Capture the cell that displays the provided text and extract its [X, Y] central coordinate. 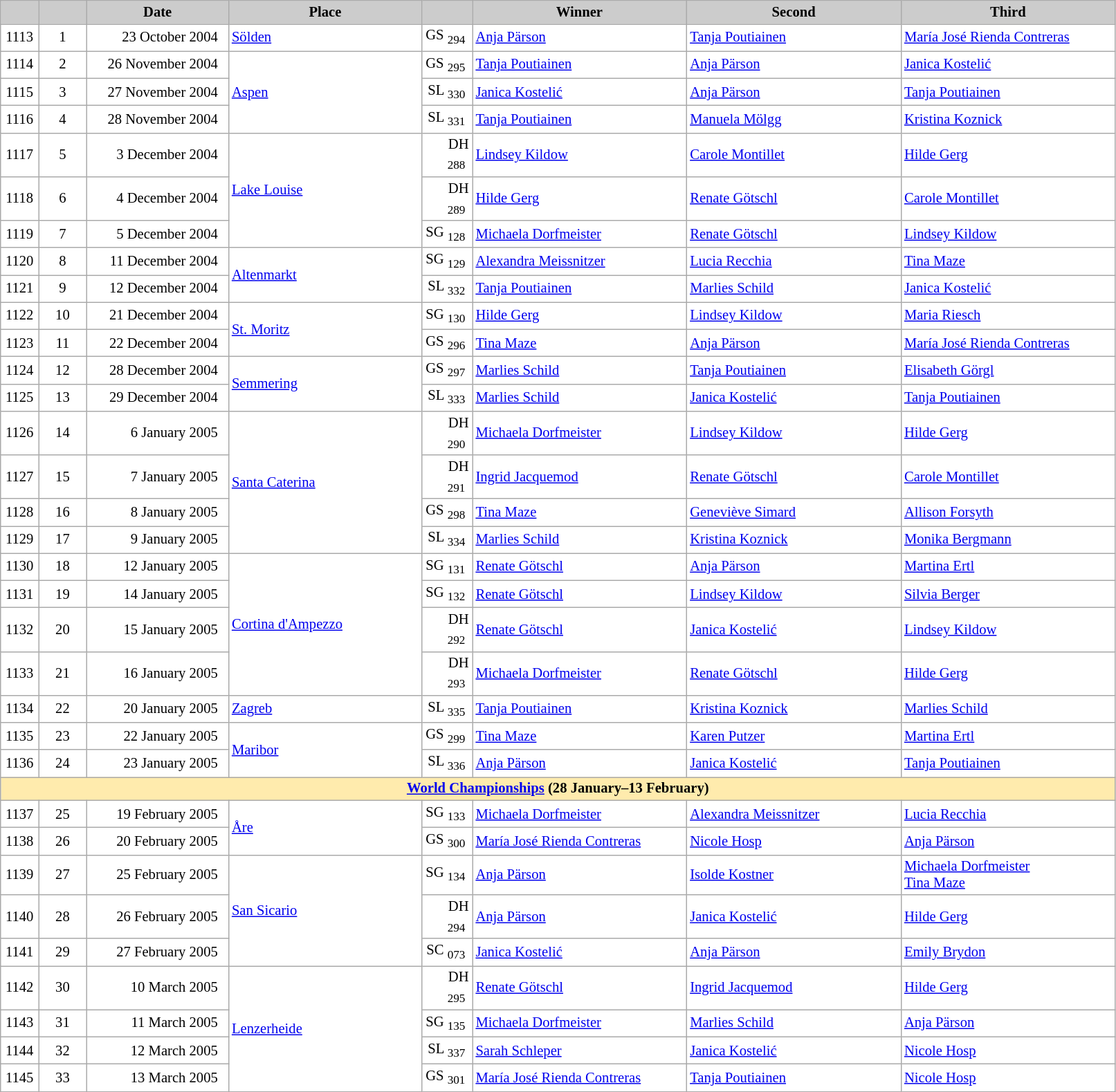
8 [63, 261]
1120 [19, 261]
27 November 2004 [158, 91]
29 [63, 952]
Michaela Dorfmeister Tina Maze [1008, 875]
16 January 2005 [158, 674]
GS 294 [447, 37]
1128 [19, 512]
1135 [19, 736]
25 [63, 813]
19 February 2005 [158, 813]
San Sicario [325, 910]
10 [63, 315]
15 [63, 477]
1142 [19, 988]
1123 [19, 343]
GS 298 [447, 512]
Åre [325, 827]
30 [63, 988]
9 January 2005 [158, 539]
1141 [19, 952]
13 [63, 397]
14 January 2005 [158, 593]
20 January 2005 [158, 708]
Maribor [325, 750]
1134 [19, 708]
1138 [19, 841]
11 March 2005 [158, 1024]
Date [158, 12]
1124 [19, 369]
20 February 2005 [158, 841]
SL 332 [447, 288]
SG 130 [447, 315]
1136 [19, 764]
12 March 2005 [158, 1050]
1122 [19, 315]
22 January 2005 [158, 736]
6 January 2005 [158, 433]
1126 [19, 433]
28 December 2004 [158, 369]
13 March 2005 [158, 1077]
1114 [19, 65]
GS 301 [447, 1077]
1139 [19, 875]
3 [63, 91]
Aspen [325, 92]
21 [63, 674]
2 [63, 65]
22 [63, 708]
24 [63, 764]
Altenmarkt [325, 275]
9 [63, 288]
1144 [19, 1050]
26 February 2005 [158, 917]
St. Moritz [325, 329]
18 [63, 567]
1125 [19, 397]
SG 128 [447, 234]
28 [63, 917]
19 [63, 593]
SG 135 [447, 1024]
1113 [19, 37]
SL 334 [447, 539]
World Championships (28 January–13 February) [558, 788]
Emily Brydon [1008, 952]
1143 [19, 1024]
Karen Putzer [794, 736]
SG 129 [447, 261]
Place [325, 12]
21 December 2004 [158, 315]
GS 296 [447, 343]
11 December 2004 [158, 261]
29 December 2004 [158, 397]
1131 [19, 593]
17 [63, 539]
3 December 2004 [158, 155]
23 January 2005 [158, 764]
Cortina d'Ampezzo [325, 624]
DH 290 [447, 433]
Third [1008, 12]
GS 295 [447, 65]
23 October 2004 [158, 37]
GS 297 [447, 369]
Semmering [325, 383]
DH 292 [447, 629]
Maria Riesch [1008, 315]
27 [63, 875]
1117 [19, 155]
1137 [19, 813]
Manuela Mölgg [794, 119]
22 December 2004 [158, 343]
Sarah Schleper [579, 1050]
5 December 2004 [158, 234]
1145 [19, 1077]
SL 337 [447, 1050]
25 February 2005 [158, 875]
1 [63, 37]
4 [63, 119]
SL 330 [447, 91]
Silvia Berger [1008, 593]
20 [63, 629]
SG 131 [447, 567]
SC 073 [447, 952]
1115 [19, 91]
8 January 2005 [158, 512]
SL 336 [447, 764]
1121 [19, 288]
Zagreb [325, 708]
1127 [19, 477]
33 [63, 1077]
Allison Forsyth [1008, 512]
10 March 2005 [158, 988]
12 December 2004 [158, 288]
DH 289 [447, 198]
26 November 2004 [158, 65]
GS 299 [447, 736]
SL 331 [447, 119]
SG 133 [447, 813]
1119 [19, 234]
11 [63, 343]
1140 [19, 917]
DH 291 [447, 477]
DH 295 [447, 988]
6 [63, 198]
1129 [19, 539]
27 February 2005 [158, 952]
SL 333 [447, 397]
7 January 2005 [158, 477]
1133 [19, 674]
SL 335 [447, 708]
Lake Louise [325, 190]
16 [63, 512]
14 [63, 433]
12 January 2005 [158, 567]
12 [63, 369]
SG 132 [447, 593]
Monika Bergmann [1008, 539]
1130 [19, 567]
Isolde Kostner [794, 875]
15 January 2005 [158, 629]
1132 [19, 629]
Elisabeth Görgl [1008, 369]
DH 293 [447, 674]
4 December 2004 [158, 198]
26 [63, 841]
28 November 2004 [158, 119]
GS 300 [447, 841]
Sölden [325, 37]
7 [63, 234]
Santa Caterina [325, 482]
5 [63, 155]
DH 288 [447, 155]
Geneviève Simard [794, 512]
23 [63, 736]
32 [63, 1050]
SG 134 [447, 875]
1118 [19, 198]
Winner [579, 12]
31 [63, 1024]
Second [794, 12]
1116 [19, 119]
DH 294 [447, 917]
Lenzerheide [325, 1028]
